Capture the cell that displays the provided text and extract its (x, y) central coordinate. 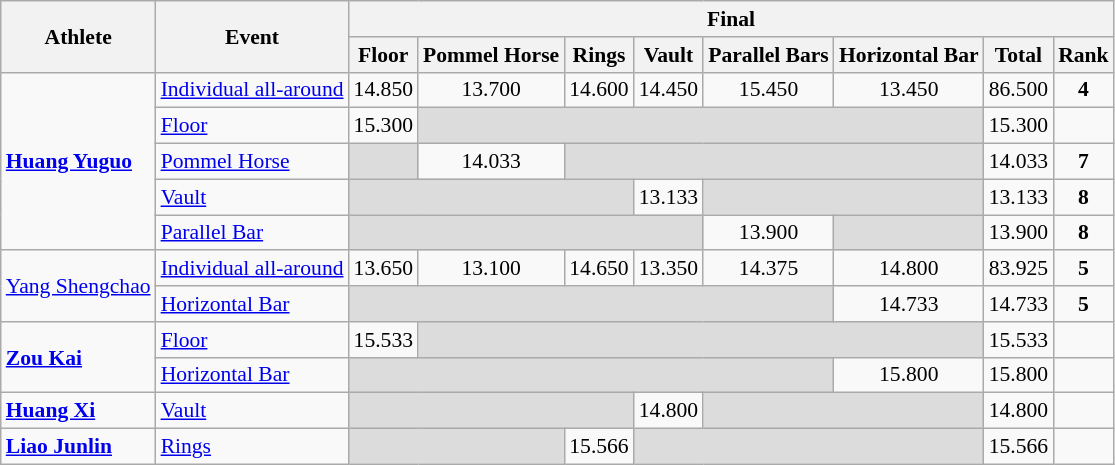
4 (1084, 90)
86.500 (1018, 90)
Huang Yuguo (78, 161)
Zou Kai (78, 358)
7 (1084, 162)
14.450 (668, 90)
Rank (1084, 55)
Total (1018, 55)
Athlete (78, 36)
83.925 (1018, 269)
14.650 (598, 269)
Parallel Bars (768, 55)
13.700 (491, 90)
13.100 (491, 269)
Final (732, 19)
15.450 (768, 90)
Liao Junlin (78, 447)
13.350 (668, 269)
Event (252, 36)
13.650 (384, 269)
14.375 (768, 269)
Yang Shengchao (78, 286)
13.450 (909, 90)
14.600 (598, 90)
Huang Xi (78, 411)
Parallel Bar (252, 233)
14.850 (384, 90)
